For the text-containing cell, return its midpoint in (X, Y) coordinate format. 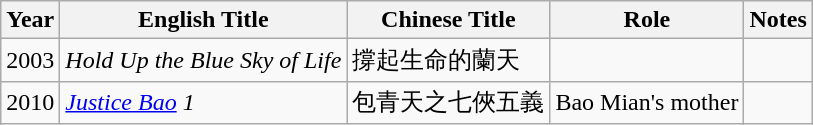
Bao Mian's mother (647, 102)
包青天之七俠五義 (448, 102)
Justice Bao 1 (204, 102)
撐起生命的蘭天 (448, 60)
Chinese Title (448, 20)
Year (30, 20)
2003 (30, 60)
Hold Up the Blue Sky of Life (204, 60)
English Title (204, 20)
Role (647, 20)
2010 (30, 102)
Notes (778, 20)
